For the text-containing cell, return its midpoint in (x, y) coordinate format. 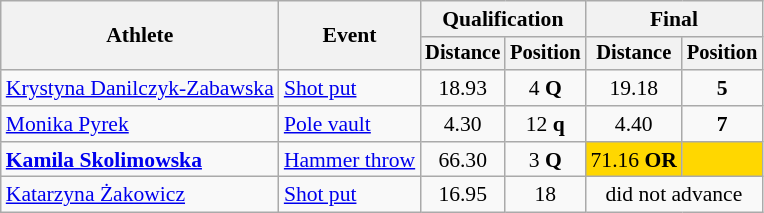
Pole vault (350, 124)
12 q (545, 124)
16.95 (462, 195)
Athlete (140, 36)
Katarzyna Żakowicz (140, 195)
3 Q (545, 160)
Event (350, 36)
Monika Pyrek (140, 124)
Qualification (502, 19)
4 Q (545, 88)
66.30 (462, 160)
4.40 (633, 124)
7 (722, 124)
Hammer throw (350, 160)
did not advance (674, 195)
19.18 (633, 88)
71.16 OR (633, 160)
18.93 (462, 88)
18 (545, 195)
Kamila Skolimowska (140, 160)
Krystyna Danilczyk-Zabawska (140, 88)
4.30 (462, 124)
5 (722, 88)
Final (674, 19)
